Identify which cell holds the provided text, then report its [x, y] central coordinate. 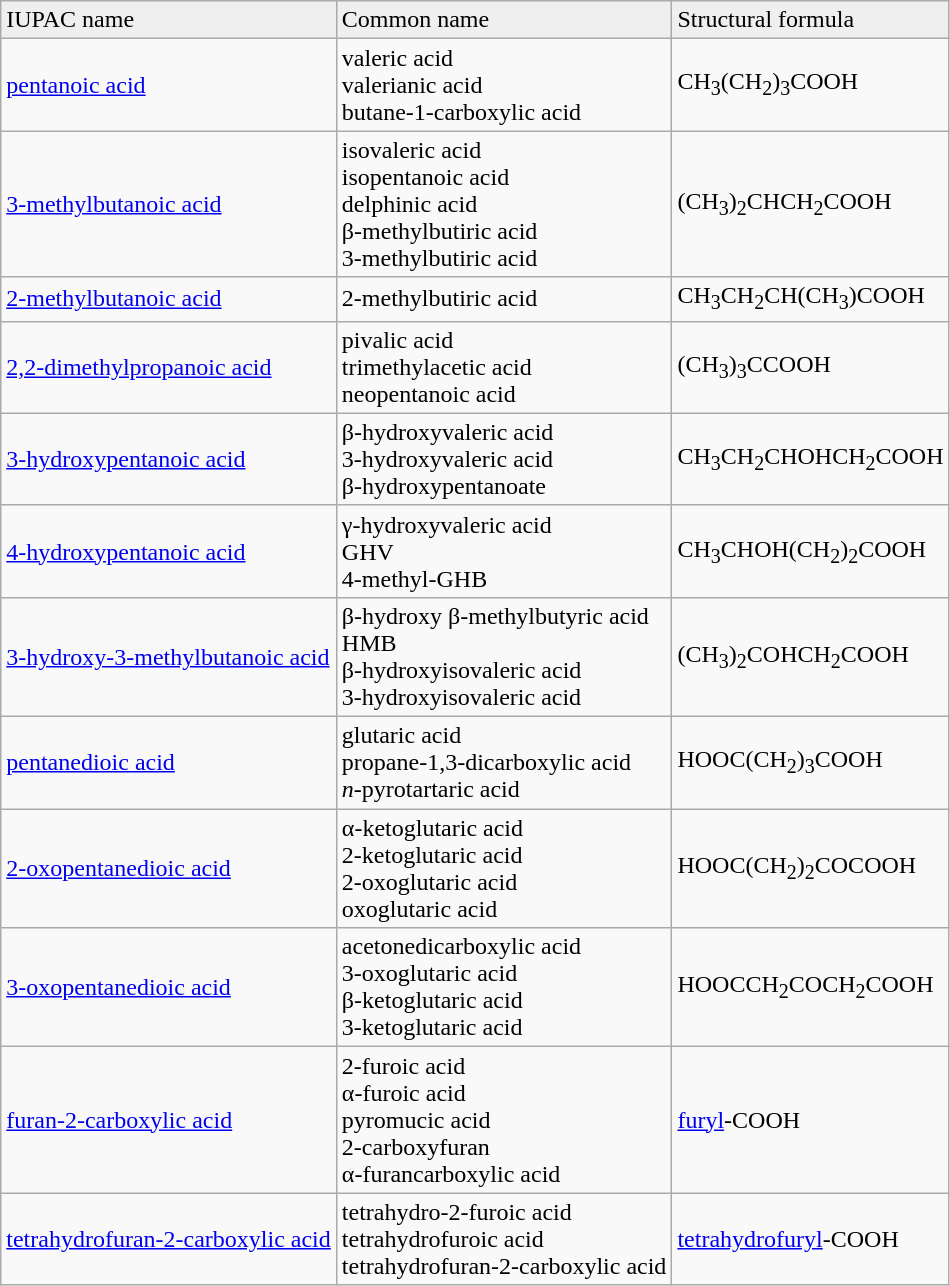
HOOCCH2COCH2COOH [810, 988]
valeric acidvalerianic acidbutane-1-carboxylic acid [504, 85]
2-furoic acidα-furoic acidpyromucic acid2-carboxyfuranα-furancarboxylic acid [504, 1120]
2,2-dimethylpropanoic acid [169, 367]
3-hydroxypentanoic acid [169, 459]
tetrahydro-2-furoic acidtetrahydrofuroic acidtetrahydrofuran-2-carboxylic acid [504, 1239]
tetrahydrofuran-2-carboxylic acid [169, 1239]
Common name [504, 20]
HOOC(CH2)2COCOOH [810, 868]
isovaleric acidisopentanoic aciddelphinic acidβ-methylbutiric acid3-methylbutiric acid [504, 204]
γ-hydroxyvaleric acidGHV4-methyl-GHB [504, 551]
IUPAC name [169, 20]
glutaric acidpropane-1,3-dicarboxylic acidn-pyrotartaric acid [504, 763]
β-hydroxy β-methylbutyric acidHMBβ-hydroxyisovaleric acid3-hydroxyisovaleric acid [504, 656]
pentanedioic acid [169, 763]
2-methylbutiric acid [504, 299]
3-methylbutanoic acid [169, 204]
2-oxopentanedioic acid [169, 868]
furyl-COOH [810, 1120]
HOOC(CH2)3COOH [810, 763]
CH3(CH2)3COOH [810, 85]
CH3CHOH(CH2)2COOH [810, 551]
CH3CH2CH(CH3)COOH [810, 299]
CH3CH2CHOHCH2COOH [810, 459]
furan-2-carboxylic acid [169, 1120]
β-hydroxyvaleric acid3-hydroxyvaleric acidβ-hydroxypentanoate [504, 459]
(CH3)3CCOOH [810, 367]
3-hydroxy-3-methylbutanoic acid [169, 656]
3-oxopentanedioic acid [169, 988]
α-ketoglutaric acid2-ketoglutaric acid2-oxoglutaric acidoxoglutaric acid [504, 868]
pentanoic acid [169, 85]
2-methylbutanoic acid [169, 299]
(CH3)2COHCH2COOH [810, 656]
tetrahydrofuryl-COOH [810, 1239]
pivalic acidtrimethylacetic acidneopentanoic acid [504, 367]
acetonedicarboxylic acid3-oxoglutaric acidβ-ketoglutaric acid3-ketoglutaric acid [504, 988]
4-hydroxypentanoic acid [169, 551]
Structural formula [810, 20]
(CH3)2CHCH2COOH [810, 204]
